Scan for the cell matching the given text and deliver its [x, y] coordinate at center. 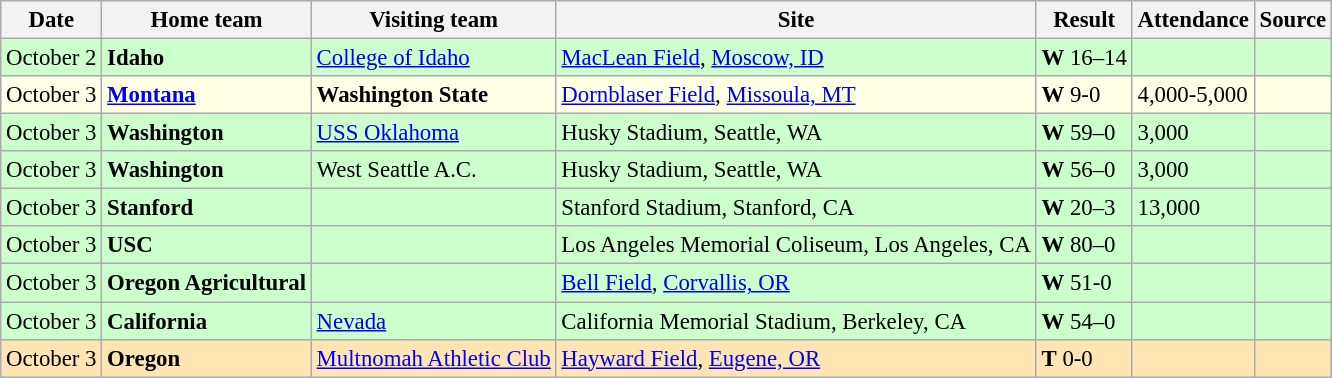
13,000 [1193, 208]
Site [796, 20]
Source [1292, 20]
W 51-0 [1084, 283]
W 9-0 [1084, 95]
Bell Field, Corvallis, OR [796, 283]
Date [52, 20]
W 54–0 [1084, 321]
Oregon Agricultural [207, 283]
W 80–0 [1084, 245]
USS Oklahoma [434, 133]
4,000-5,000 [1193, 95]
W 56–0 [1084, 170]
Oregon [207, 358]
Nevada [434, 321]
W 59–0 [1084, 133]
Attendance [1193, 20]
West Seattle A.C. [434, 170]
California [207, 321]
USC [207, 245]
Los Angeles Memorial Coliseum, Los Angeles, CA [796, 245]
Stanford [207, 208]
Hayward Field, Eugene, OR [796, 358]
Result [1084, 20]
Stanford Stadium, Stanford, CA [796, 208]
College of Idaho [434, 58]
Montana [207, 95]
October 2 [52, 58]
MacLean Field, Moscow, ID [796, 58]
Idaho [207, 58]
W 16–14 [1084, 58]
W 20–3 [1084, 208]
T 0-0 [1084, 358]
Dornblaser Field, Missoula, MT [796, 95]
Visiting team [434, 20]
Washington State [434, 95]
Home team [207, 20]
Multnomah Athletic Club [434, 358]
California Memorial Stadium, Berkeley, CA [796, 321]
